Return [X, Y] of the center of cell containing provided text 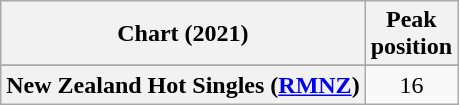
New Zealand Hot Singles (RMNZ) [183, 85]
Peakposition [411, 34]
Chart (2021) [183, 34]
16 [411, 85]
